Pinpoint the cell where the given text exists, returning its [x, y] midpoint coordinate. 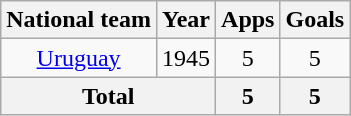
Goals [315, 20]
Total [108, 96]
Apps [248, 20]
Year [186, 20]
1945 [186, 58]
Uruguay [79, 58]
National team [79, 20]
